Determine the (x, y) coordinate at the center of the cell enclosing the given text.  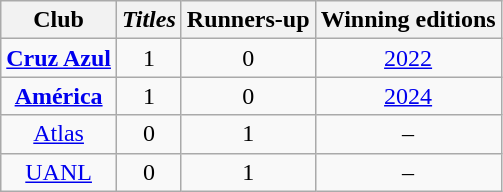
Atlas (59, 134)
Winning editions (408, 20)
Club (59, 20)
2024 (408, 96)
UANL (59, 172)
Cruz Azul (59, 58)
Runners-up (248, 20)
América (59, 96)
Titles (148, 20)
2022 (408, 58)
